Search for the cell housing the specified text and yield its [X, Y] center coordinate. 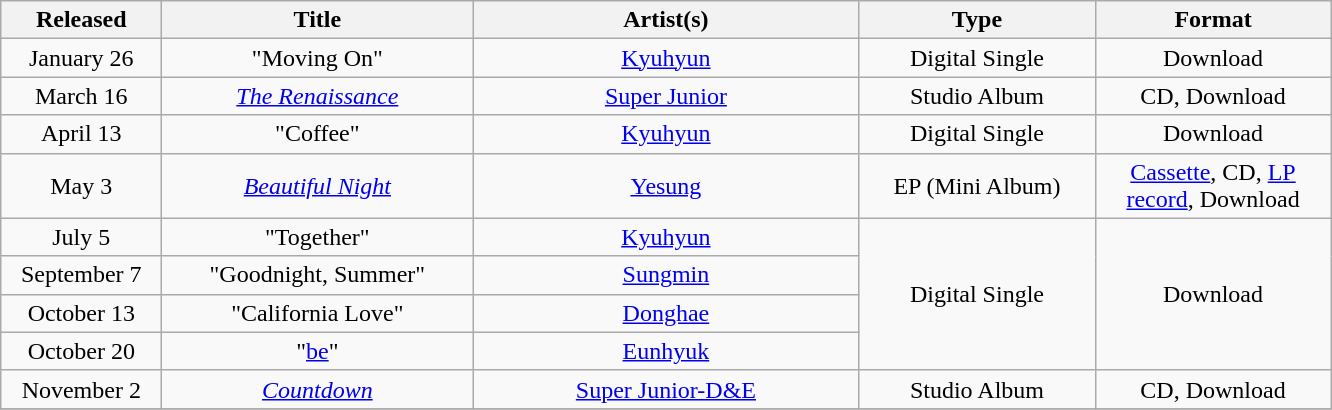
July 5 [82, 237]
Beautiful Night [318, 186]
September 7 [82, 275]
"be" [318, 351]
October 13 [82, 313]
The Renaissance [318, 96]
Cassette, CD, LP record, Download [1213, 186]
Type [977, 20]
"Moving On" [318, 58]
Sungmin [666, 275]
EP (Mini Album) [977, 186]
May 3 [82, 186]
Eunhyuk [666, 351]
Released [82, 20]
"California Love" [318, 313]
Yesung [666, 186]
"Goodnight, Summer" [318, 275]
March 16 [82, 96]
Artist(s) [666, 20]
"Coffee" [318, 134]
Format [1213, 20]
"Together" [318, 237]
October 20 [82, 351]
April 13 [82, 134]
Super Junior-D&E [666, 389]
Countdown [318, 389]
January 26 [82, 58]
November 2 [82, 389]
Title [318, 20]
Super Junior [666, 96]
Donghae [666, 313]
